Return the (X, Y) coordinate for the center point of the cell that contains the specified text.  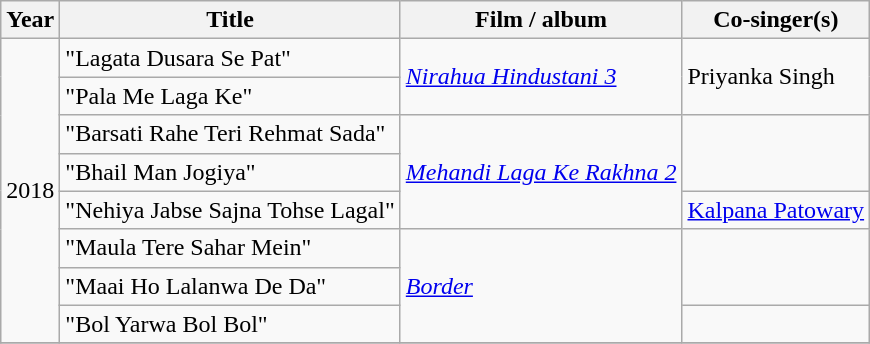
"Nehiya Jabse Sajna Tohse Lagal" (230, 210)
2018 (30, 191)
"Lagata Dusara Se Pat" (230, 58)
Border (541, 286)
Mehandi Laga Ke Rakhna 2 (541, 172)
"Maula Tere Sahar Mein" (230, 248)
Nirahua Hindustani 3 (541, 77)
Priyanka Singh (776, 77)
"Bhail Man Jogiya" (230, 172)
Title (230, 20)
"Maai Ho Lalanwa De Da" (230, 286)
"Pala Me Laga Ke" (230, 96)
Co-singer(s) (776, 20)
"Barsati Rahe Teri Rehmat Sada" (230, 134)
Kalpana Patowary (776, 210)
"Bol Yarwa Bol Bol" (230, 324)
Film / album (541, 20)
Year (30, 20)
